Return (X, Y) of the center of cell containing provided text 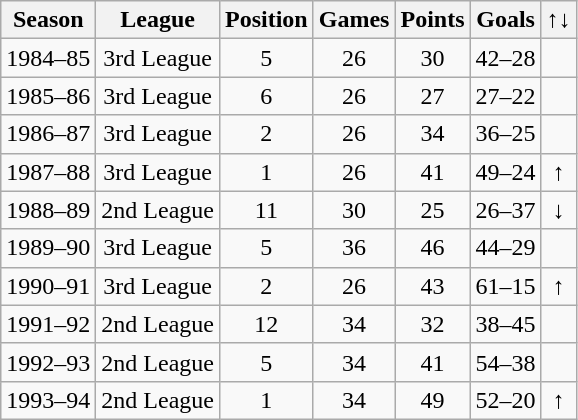
Goals (506, 20)
46 (432, 248)
49–24 (506, 172)
↓ (558, 210)
38–45 (506, 324)
1988–89 (48, 210)
1989–90 (48, 248)
27 (432, 96)
1985–86 (48, 96)
11 (266, 210)
54–38 (506, 362)
42–28 (506, 58)
1986–87 (48, 134)
1992–93 (48, 362)
32 (432, 324)
52–20 (506, 400)
43 (432, 286)
1991–92 (48, 324)
12 (266, 324)
↑↓ (558, 20)
1993–94 (48, 400)
27–22 (506, 96)
36–25 (506, 134)
61–15 (506, 286)
25 (432, 210)
36 (354, 248)
Points (432, 20)
49 (432, 400)
1990–91 (48, 286)
League (158, 20)
Season (48, 20)
44–29 (506, 248)
1987–88 (48, 172)
26–37 (506, 210)
Games (354, 20)
Position (266, 20)
1984–85 (48, 58)
6 (266, 96)
